For the text-containing cell, return its midpoint in [x, y] coordinate format. 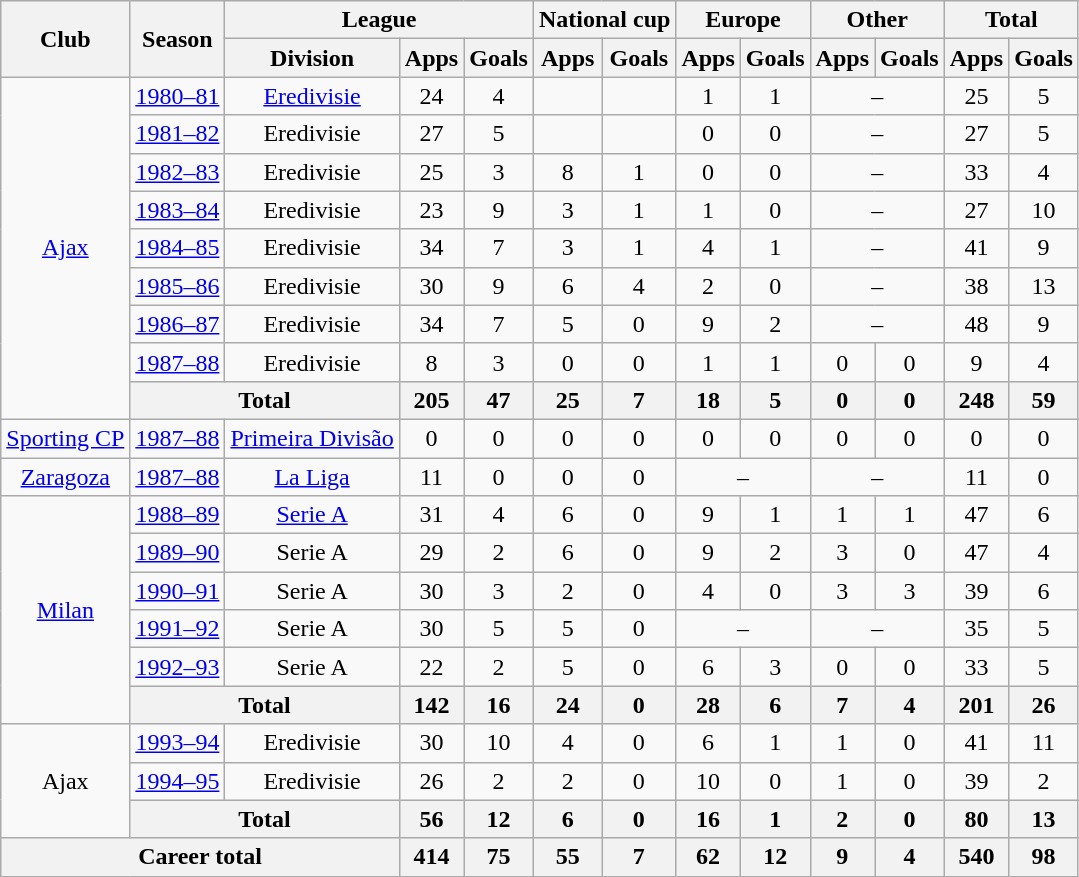
75 [499, 857]
National cup [604, 20]
Milan [66, 610]
22 [431, 667]
59 [1044, 400]
29 [431, 553]
98 [1044, 857]
28 [708, 705]
La Liga [312, 477]
1988–89 [178, 515]
248 [976, 400]
18 [708, 400]
League [380, 20]
1994–95 [178, 781]
1982–83 [178, 172]
56 [431, 819]
205 [431, 400]
1989–90 [178, 553]
1991–92 [178, 629]
1984–85 [178, 248]
142 [431, 705]
31 [431, 515]
Other [877, 20]
48 [976, 324]
80 [976, 819]
1980–81 [178, 96]
1993–94 [178, 743]
1985–86 [178, 286]
1981–82 [178, 134]
Primeira Divisão [312, 438]
Career total [200, 857]
1983–84 [178, 210]
Europe [743, 20]
62 [708, 857]
1992–93 [178, 667]
1986–87 [178, 324]
540 [976, 857]
38 [976, 286]
Club [66, 39]
Sporting CP [66, 438]
23 [431, 210]
Season [178, 39]
Zaragoza [66, 477]
201 [976, 705]
414 [431, 857]
1990–91 [178, 591]
55 [567, 857]
35 [976, 629]
Division [312, 58]
